Extract the [x, y] coordinate from the center of the cell holding the provided text.  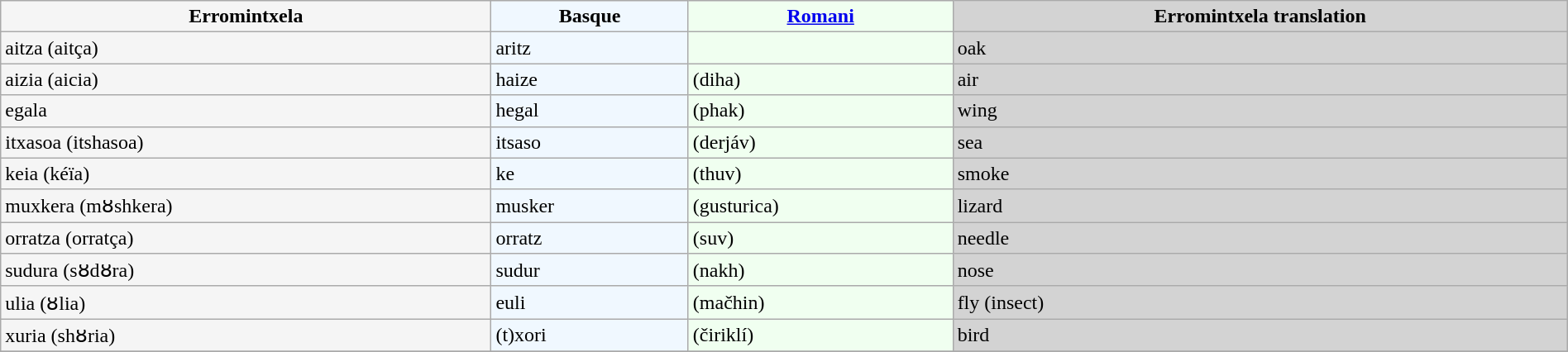
wing [1260, 111]
musker [590, 206]
(phak) [820, 111]
Basque [590, 17]
orratz [590, 238]
(t)xori [590, 335]
itxasoa (itshasoa) [246, 142]
muxkera (mȣshkera) [246, 206]
lizard [1260, 206]
(čiriklí) [820, 335]
(suv) [820, 238]
(diha) [820, 79]
hegal [590, 111]
sea [1260, 142]
(mačhin) [820, 302]
(gusturica) [820, 206]
orratza (orratça) [246, 238]
aritz [590, 48]
egala [246, 111]
needle [1260, 238]
bird [1260, 335]
sudur [590, 270]
sudura (sȣdȣra) [246, 270]
ke [590, 174]
aitza (aitça) [246, 48]
keia (kéïa) [246, 174]
oak [1260, 48]
xuria (shȣria) [246, 335]
Romani [820, 17]
fly (insect) [1260, 302]
smoke [1260, 174]
(nakh) [820, 270]
Erromintxela [246, 17]
ulia (ȣlia) [246, 302]
nose [1260, 270]
air [1260, 79]
(derjáv) [820, 142]
Erromintxela translation [1260, 17]
haize [590, 79]
euli [590, 302]
itsaso [590, 142]
aizia (aicia) [246, 79]
(thuv) [820, 174]
